Scan for the cell matching the given text and deliver its (x, y) coordinate at center. 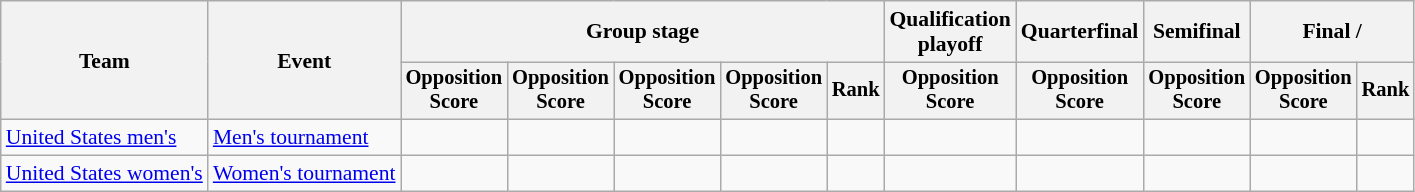
United States men's (104, 138)
Quarterfinal (1080, 32)
Qualificationplayoff (950, 32)
Semifinal (1196, 32)
Team (104, 60)
Final / (1332, 32)
United States women's (104, 174)
Group stage (643, 32)
Women's tournament (304, 174)
Men's tournament (304, 138)
Event (304, 60)
